For the text-containing cell, return its midpoint in (x, y) coordinate format. 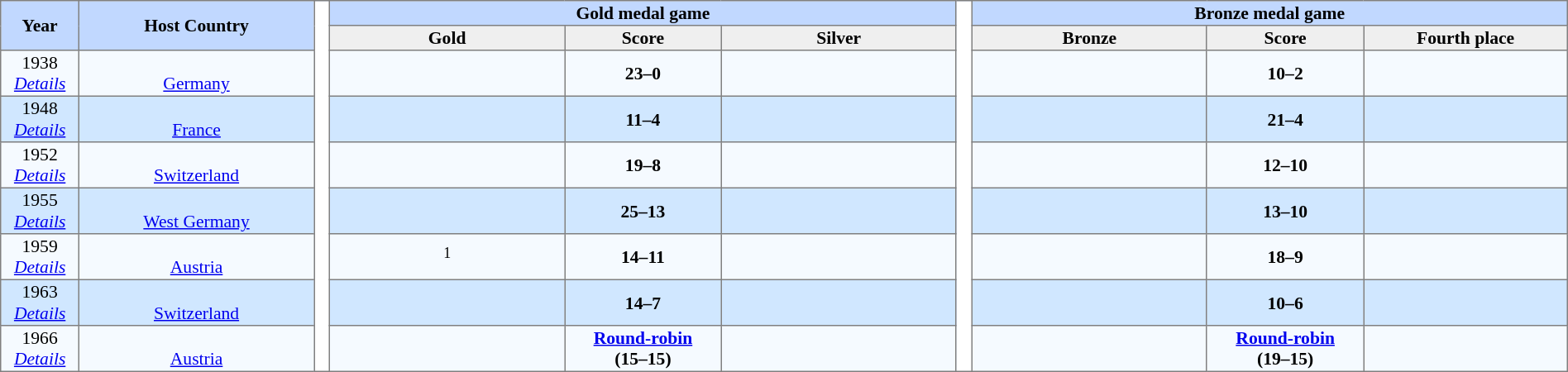
25–13 (643, 211)
Gold medal game (643, 13)
12–10 (1285, 165)
19–8 (643, 165)
10–2 (1285, 74)
18–9 (1285, 257)
14–11 (643, 257)
Round-robin(15–15) (643, 349)
1955 Details (40, 211)
Silver (839, 38)
13–10 (1285, 211)
Host Country (196, 26)
Bronze (1089, 38)
1 (447, 257)
Year (40, 26)
21–4 (1285, 119)
Fourth place (1465, 38)
1952 Details (40, 165)
1966 Details (40, 349)
West Germany (196, 211)
14–7 (643, 303)
Round-robin(19–15) (1285, 349)
11–4 (643, 119)
23–0 (643, 74)
Gold (447, 38)
1963 Details (40, 303)
10–6 (1285, 303)
1959 Details (40, 257)
France (196, 119)
Bronze medal game (1269, 13)
1938 Details (40, 74)
Germany (196, 74)
1948 Details (40, 119)
